Detect which cell encompasses the target text, then output its (X, Y) center coordinate. 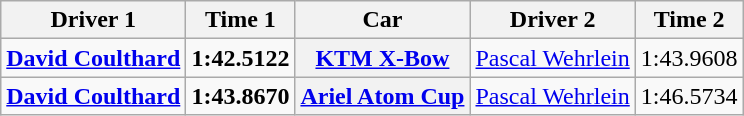
1:43.9608 (689, 58)
Driver 2 (552, 20)
1:42.5122 (240, 58)
1:43.8670 (240, 96)
KTM X-Bow (382, 58)
1:46.5734 (689, 96)
Time 1 (240, 20)
Driver 1 (94, 20)
Ariel Atom Cup (382, 96)
Time 2 (689, 20)
Car (382, 20)
